Pinpoint the cell where the given text exists, returning its [X, Y] midpoint coordinate. 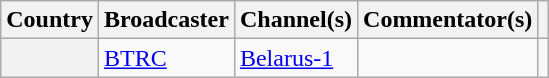
Commentator(s) [448, 20]
Channel(s) [296, 20]
Belarus-1 [296, 58]
Broadcaster [166, 20]
BTRC [166, 58]
Country [50, 20]
